Pinpoint the cell where the given text exists, returning its (x, y) midpoint coordinate. 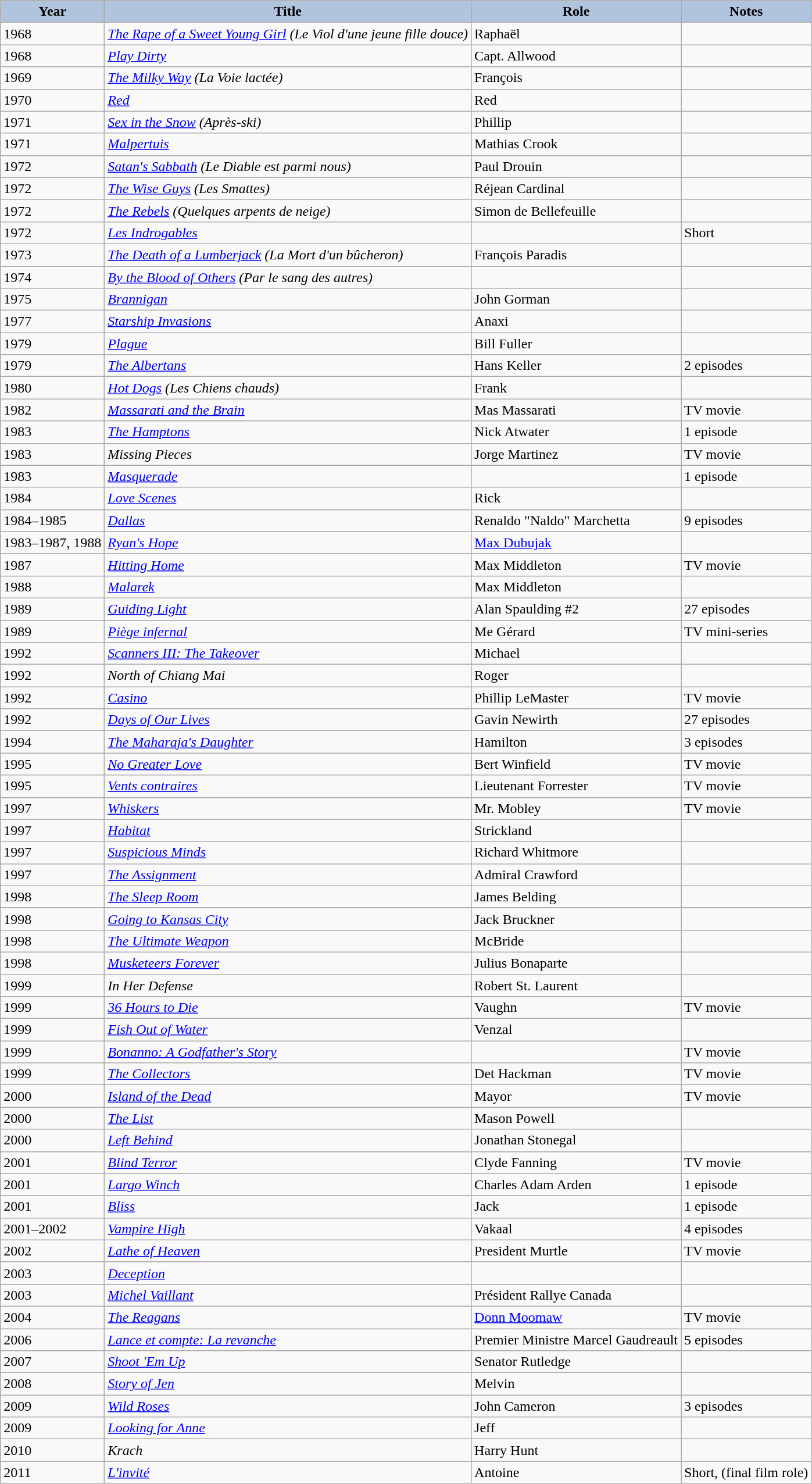
Jorge Martinez (577, 454)
Days of Our Lives (288, 720)
2011 (52, 1472)
Hitting Home (288, 565)
Lathe of Heaven (288, 1251)
Renaldo "Naldo" Marchetta (577, 520)
Phillip (577, 122)
2007 (52, 1362)
Year (52, 12)
Ryan's Hope (288, 543)
Frank (577, 388)
Antoine (577, 1472)
2006 (52, 1339)
Missing Pieces (288, 454)
The Milky Way (La Voie lactée) (288, 78)
Jonathan Stonegal (577, 1140)
The Albertans (288, 366)
Casino (288, 698)
Shoot 'Em Up (288, 1362)
TV mini-series (746, 631)
Love Scenes (288, 498)
Fish Out of Water (288, 1030)
The Reagans (288, 1317)
Strickland (577, 830)
In Her Defense (288, 986)
Michael (577, 654)
1982 (52, 410)
Bonanno: A Godfather's Story (288, 1052)
2001–2002 (52, 1229)
Richard Whitmore (577, 852)
Starship Invasions (288, 322)
Les Indrogables (288, 233)
The Ultimate Weapon (288, 941)
Brannigan (288, 299)
President Murtle (577, 1251)
Role (577, 12)
Bill Fuller (577, 344)
Title (288, 12)
Sex in the Snow (Après-ski) (288, 122)
Hans Keller (577, 366)
2010 (52, 1450)
Robert St. Laurent (577, 986)
1984–1985 (52, 520)
Musketeers Forever (288, 963)
Mason Powell (577, 1118)
Clyde Fanning (577, 1162)
Senator Rutledge (577, 1362)
No Greater Love (288, 764)
5 episodes (746, 1339)
Lance et compte: La revanche (288, 1339)
Wild Roses (288, 1406)
Mr. Mobley (577, 808)
Massarati and the Brain (288, 410)
Habitat (288, 830)
John Gorman (577, 299)
Short, (final film role) (746, 1472)
The List (288, 1118)
1974 (52, 277)
Deception (288, 1273)
4 episodes (746, 1229)
2 episodes (746, 366)
The Rebels (Quelques arpents de neige) (288, 211)
Paul Drouin (577, 166)
Malpertuis (288, 144)
2004 (52, 1317)
Roger (577, 676)
Masquerade (288, 476)
Nick Atwater (577, 432)
North of Chiang Mai (288, 676)
Malarek (288, 587)
Capt. Allwood (577, 56)
Blind Terror (288, 1162)
Rick (577, 498)
Michel Vaillant (288, 1295)
Me Gérard (577, 631)
1969 (52, 78)
Venzal (577, 1030)
Max Dubujak (577, 543)
Vampire High (288, 1229)
1977 (52, 322)
Story of Jen (288, 1384)
Jack Bruckner (577, 919)
Réjean Cardinal (577, 188)
1973 (52, 255)
Plague (288, 344)
Jeff (577, 1428)
The Sleep Room (288, 897)
The Assignment (288, 875)
Mas Massarati (577, 410)
Scanners III: The Takeover (288, 654)
Piège infernal (288, 631)
Président Rallye Canada (577, 1295)
1994 (52, 742)
Notes (746, 12)
36 Hours to Die (288, 1008)
Raphaël (577, 34)
Looking for Anne (288, 1428)
By the Blood of Others (Par le sang des autres) (288, 277)
1983–1987, 1988 (52, 543)
Mayor (577, 1096)
Short (746, 233)
Premier Ministre Marcel Gaudreault (577, 1339)
Mathias Crook (577, 144)
John Cameron (577, 1406)
Suspicious Minds (288, 852)
Bliss (288, 1207)
Harry Hunt (577, 1450)
Hamilton (577, 742)
François Paradis (577, 255)
McBride (577, 941)
Whiskers (288, 808)
2002 (52, 1251)
The Death of a Lumberjack (La Mort d'un bûcheron) (288, 255)
1980 (52, 388)
Guiding Light (288, 609)
The Rape of a Sweet Young Girl (Le Viol d'une jeune fille douce) (288, 34)
Dallas (288, 520)
The Wise Guys (Les Smattes) (288, 188)
Donn Moomaw (577, 1317)
1988 (52, 587)
Gavin Newirth (577, 720)
Melvin (577, 1384)
Krach (288, 1450)
Det Hackman (577, 1074)
The Collectors (288, 1074)
Bert Winfield (577, 764)
9 episodes (746, 520)
1970 (52, 100)
Phillip LeMaster (577, 698)
Satan's Sabbath (Le Diable est parmi nous) (288, 166)
Lieutenant Forrester (577, 786)
Alan Spaulding #2 (577, 609)
Hot Dogs (Les Chiens chauds) (288, 388)
Vents contraires (288, 786)
Going to Kansas City (288, 919)
1975 (52, 299)
Vaughn (577, 1008)
The Hamptons (288, 432)
Charles Adam Arden (577, 1185)
The Maharaja's Daughter (288, 742)
Play Dirty (288, 56)
François (577, 78)
Julius Bonaparte (577, 963)
1984 (52, 498)
Admiral Crawford (577, 875)
2008 (52, 1384)
Largo Winch (288, 1185)
Island of the Dead (288, 1096)
Jack (577, 1207)
1987 (52, 565)
Simon de Bellefeuille (577, 211)
James Belding (577, 897)
Anaxi (577, 322)
L'invité (288, 1472)
Vakaal (577, 1229)
Left Behind (288, 1140)
